Provide the [x, y] coordinate of the cell's center where the given text is located.  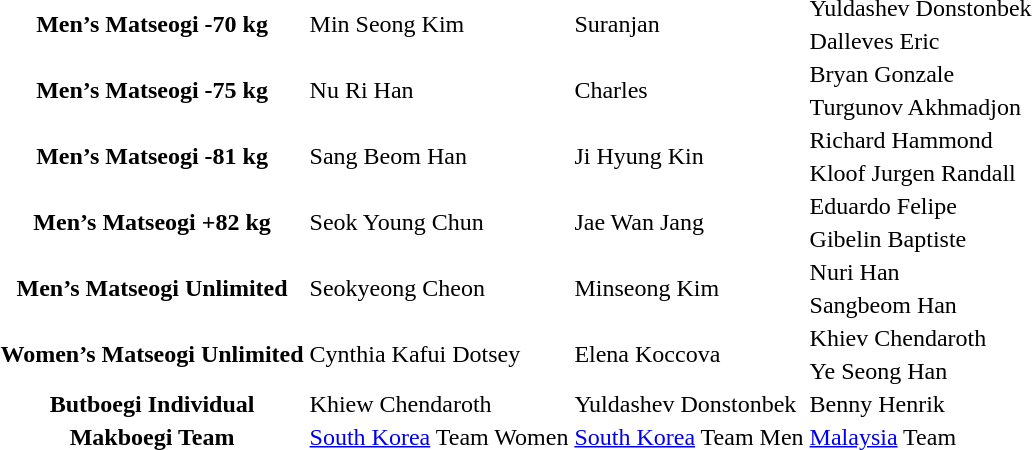
Ji Hyung Kin [689, 156]
Minseong Kim [689, 288]
Yuldashev Donstonbek [689, 404]
Charles [689, 90]
Elena Koccova [689, 354]
Nu Ri Han [439, 90]
Jae Wan Jang [689, 222]
Cynthia Kafui Dotsey [439, 354]
Khiew Chendaroth [439, 404]
Seok Young Chun [439, 222]
Seokyeong Cheon [439, 288]
Sang Beom Han [439, 156]
